Return the [X, Y] coordinate for the center point of the cell that contains the specified text.  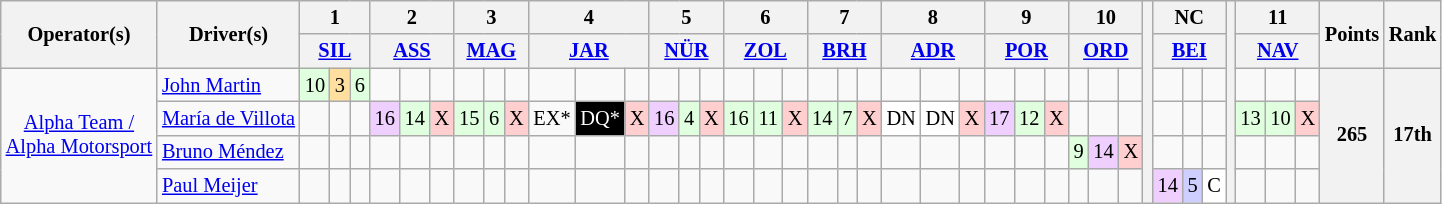
John Martin [228, 85]
Bruno Méndez [228, 152]
María de Villota [228, 118]
POR [1026, 51]
MAG [491, 51]
2 [412, 17]
EX* [552, 118]
ASS [412, 51]
Driver(s) [228, 34]
15 [469, 118]
NC [1190, 17]
Paul Meijer [228, 186]
17th [1412, 136]
265 [1352, 136]
NAV [1277, 51]
C [1214, 186]
17 [999, 118]
BEI [1190, 51]
Operator(s) [79, 34]
SIL [335, 51]
DQ* [600, 118]
Points [1352, 34]
1 [335, 17]
13 [1250, 118]
NÜR [686, 51]
JAR [588, 51]
ORD [1106, 51]
ADR [934, 51]
BRH [844, 51]
ZOL [766, 51]
8 [934, 17]
Alpha Team /Alpha Motorsport [79, 136]
12 [1029, 118]
Rank [1412, 34]
